For the text-containing cell, return its midpoint in (x, y) coordinate format. 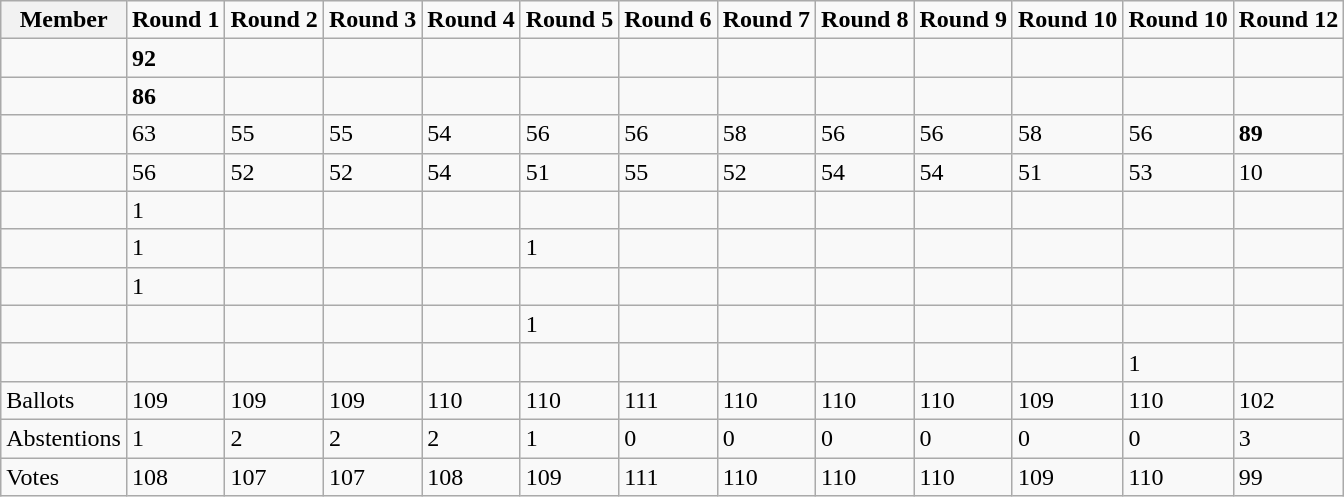
89 (1288, 134)
Round 9 (963, 20)
53 (1178, 172)
Round 12 (1288, 20)
10 (1288, 172)
Ballots (64, 400)
Round 4 (471, 20)
102 (1288, 400)
Abstentions (64, 438)
63 (175, 134)
Round 7 (766, 20)
Round 2 (274, 20)
99 (1288, 477)
92 (175, 58)
Round 6 (668, 20)
Round 3 (372, 20)
Votes (64, 477)
Round 5 (569, 20)
Member (64, 20)
Round 1 (175, 20)
3 (1288, 438)
Round 8 (865, 20)
86 (175, 96)
